Find where the given text appears and provide that cell's center as (x, y) coordinate. 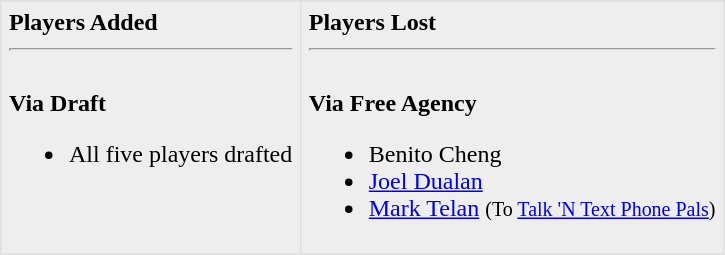
Players Added Via DraftAll five players drafted (151, 128)
Players Lost Via Free AgencyBenito ChengJoel DualanMark Telan (To Talk 'N Text Phone Pals) (512, 128)
